Pinpoint the cell where the given text exists, returning its [X, Y] midpoint coordinate. 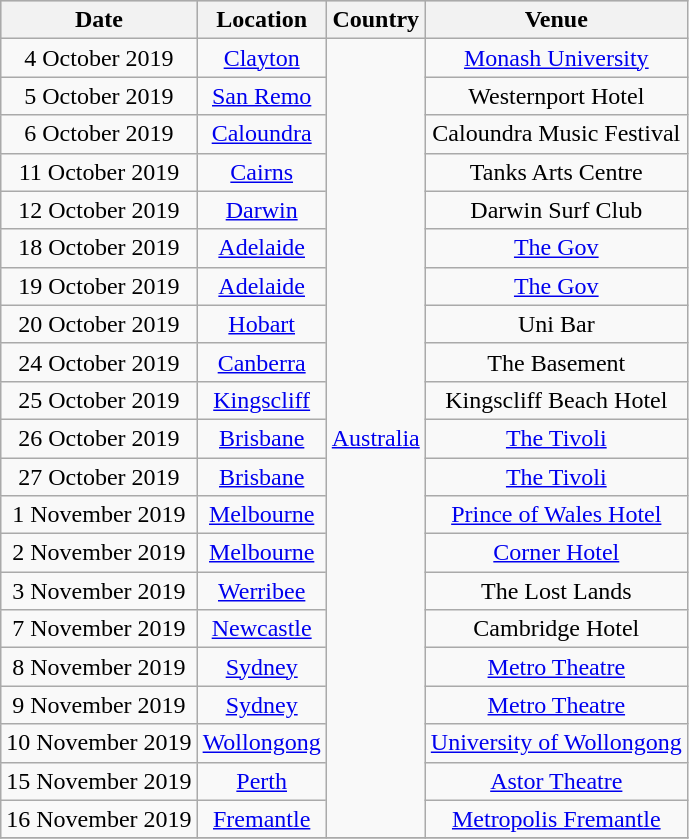
16 November 2019 [99, 819]
Venue [556, 20]
Clayton [262, 58]
Wollongong [262, 743]
Kingscliff Beach Hotel [556, 400]
Canberra [262, 362]
Monash University [556, 58]
Cambridge Hotel [556, 629]
San Remo [262, 96]
Werribee [262, 591]
Newcastle [262, 629]
11 October 2019 [99, 172]
Uni Bar [556, 324]
2 November 2019 [99, 553]
7 November 2019 [99, 629]
20 October 2019 [99, 324]
Astor Theatre [556, 781]
Date [99, 20]
Corner Hotel [556, 553]
5 October 2019 [99, 96]
Location [262, 20]
Fremantle [262, 819]
15 November 2019 [99, 781]
26 October 2019 [99, 438]
Country [376, 20]
Cairns [262, 172]
1 November 2019 [99, 515]
Perth [262, 781]
25 October 2019 [99, 400]
Hobart [262, 324]
University of Wollongong [556, 743]
Australia [376, 438]
6 October 2019 [99, 134]
18 October 2019 [99, 248]
The Lost Lands [556, 591]
Darwin [262, 210]
8 November 2019 [99, 667]
9 November 2019 [99, 705]
3 November 2019 [99, 591]
Caloundra Music Festival [556, 134]
27 October 2019 [99, 477]
Caloundra [262, 134]
Kingscliff [262, 400]
Metropolis Fremantle [556, 819]
Tanks Arts Centre [556, 172]
Westernport Hotel [556, 96]
Darwin Surf Club [556, 210]
4 October 2019 [99, 58]
The Basement [556, 362]
10 November 2019 [99, 743]
12 October 2019 [99, 210]
19 October 2019 [99, 286]
Prince of Wales Hotel [556, 515]
24 October 2019 [99, 362]
